Determine the (x, y) coordinate at the center of the cell enclosing the given text.  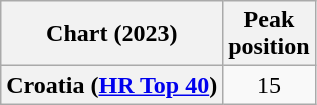
Croatia (HR Top 40) (112, 85)
Chart (2023) (112, 34)
Peakposition (269, 34)
15 (269, 85)
